Provide the [x, y] coordinate of the cell's center where the given text is located.  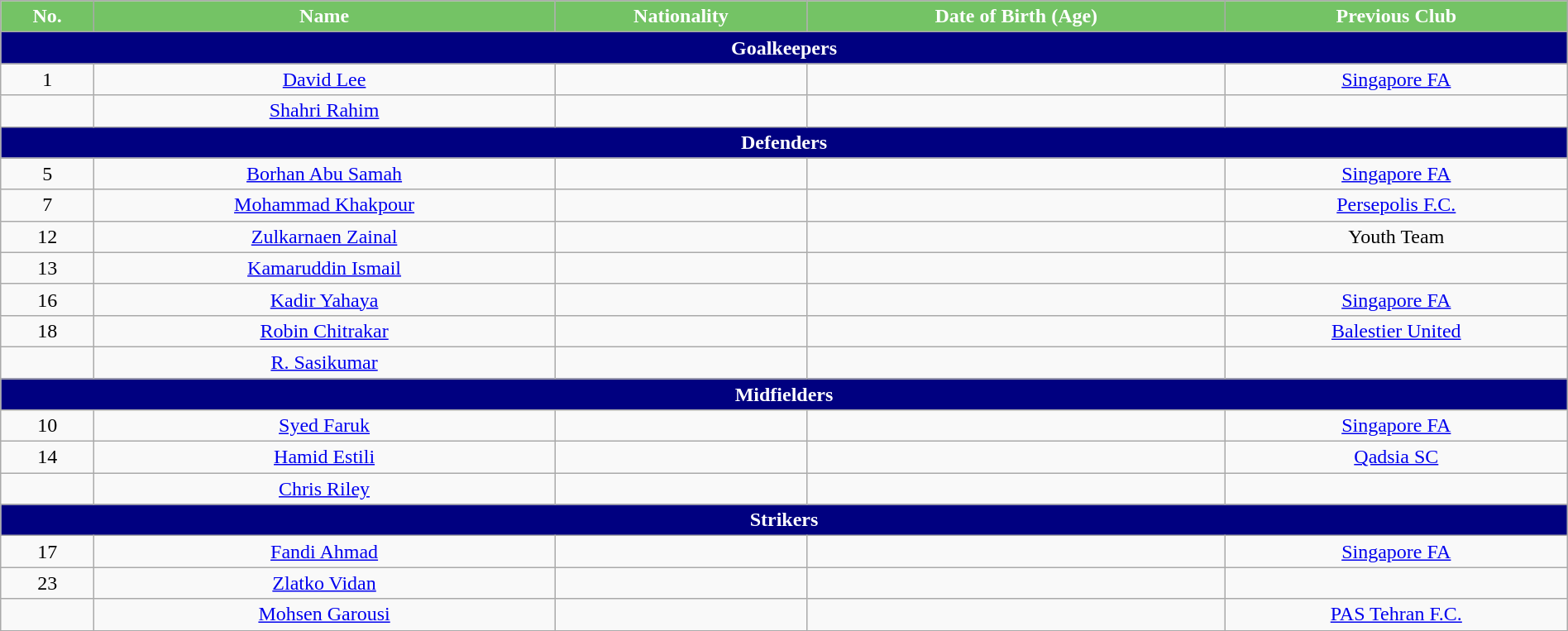
16 [48, 299]
Strikers [784, 520]
12 [48, 237]
Defenders [784, 142]
Syed Faruk [324, 426]
5 [48, 174]
Name [324, 17]
23 [48, 583]
Shahri Rahim [324, 111]
Zlatko Vidan [324, 583]
Chris Riley [324, 489]
18 [48, 331]
Borhan Abu Samah [324, 174]
No. [48, 17]
Mohsen Garousi [324, 614]
Hamid Estili [324, 457]
Date of Birth (Age) [1016, 17]
14 [48, 457]
Kadir Yahaya [324, 299]
Nationality [681, 17]
Qadsia SC [1396, 457]
Youth Team [1396, 237]
Fandi Ahmad [324, 552]
1 [48, 79]
Goalkeepers [784, 48]
David Lee [324, 79]
Robin Chitrakar [324, 331]
Persepolis F.C. [1396, 205]
Previous Club [1396, 17]
Balestier United [1396, 331]
PAS Tehran F.C. [1396, 614]
Kamaruddin Ismail [324, 268]
7 [48, 205]
R. Sasikumar [324, 362]
10 [48, 426]
13 [48, 268]
Zulkarnaen Zainal [324, 237]
Midfielders [784, 394]
Mohammad Khakpour [324, 205]
17 [48, 552]
